Identify which cell holds the provided text, then report its (X, Y) central coordinate. 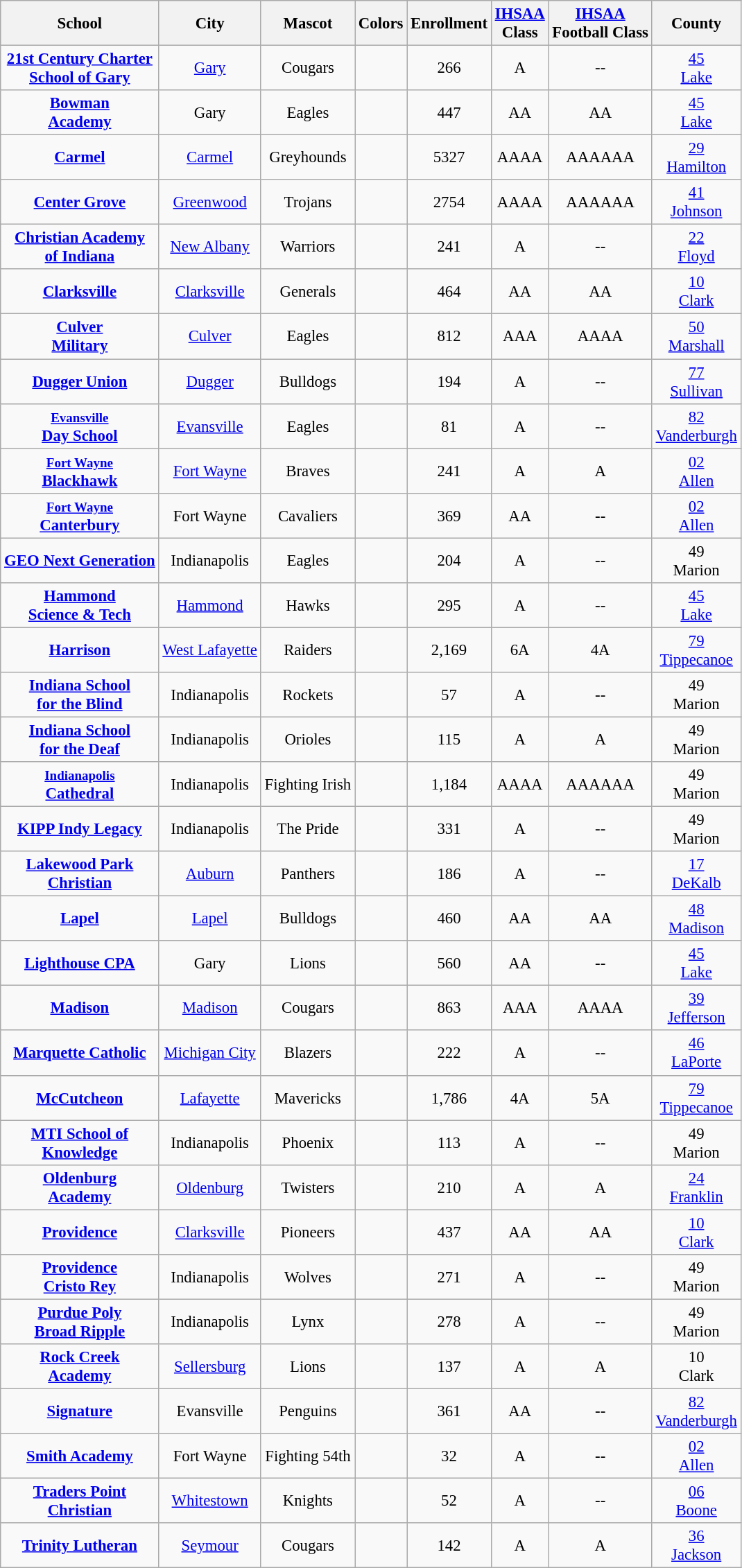
Orioles (308, 739)
KIPP Indy Legacy (80, 829)
2754 (449, 202)
39Jefferson (696, 1008)
Fort WayneBlackhawk (80, 471)
137 (449, 1367)
Rock CreekAcademy (80, 1367)
369 (449, 516)
Blazers (308, 1054)
HammondScience & Tech (80, 606)
Warriors (308, 247)
560 (449, 964)
331 (449, 829)
02 Allen (696, 471)
Whitestown (209, 1501)
Enrollment (449, 24)
5327 (449, 158)
52 (449, 1501)
The Pride (308, 829)
IHSAAClass (520, 24)
Rockets (308, 695)
Culver (209, 337)
17DeKalb (696, 873)
Knights (308, 1501)
22 Floyd (696, 247)
295 (449, 606)
Marquette Catholic (80, 1054)
Pioneers (308, 1232)
Fighting Irish (308, 785)
113 (449, 1142)
Indiana Schoolfor the Blind (80, 695)
New Albany (209, 247)
48 Madison (696, 919)
Auburn (209, 873)
Signature (80, 1411)
271 (449, 1277)
1,786 (449, 1098)
Twisters (308, 1187)
Lighthouse CPA (80, 964)
MTI School ofKnowledge (80, 1142)
210 (449, 1187)
222 (449, 1054)
77Sullivan (696, 381)
Generals (308, 291)
City (209, 24)
Mavericks (308, 1098)
186 (449, 873)
Braves (308, 471)
CulverMilitary (80, 337)
Trojans (308, 202)
McCutcheon (80, 1098)
ProvidenceCristo Rey (80, 1277)
50Marshall (696, 337)
Harrison (80, 650)
Dugger (209, 381)
460 (449, 919)
29 Hamilton (696, 158)
361 (449, 1411)
Lynx (308, 1321)
Penguins (308, 1411)
Seymour (209, 1546)
IHSAAFootball Class (601, 24)
BowmanAcademy (80, 112)
812 (449, 337)
GEO Next Generation (80, 560)
School (80, 24)
Dugger Union (80, 381)
464 (449, 291)
IndianapolisCathedral (80, 785)
21st Century CharterSchool of Gary (80, 68)
204 (449, 560)
Colors (381, 24)
41 Johnson (696, 202)
West Lafayette (209, 650)
Traders PointChristian (80, 1501)
142 (449, 1546)
Greenwood (209, 202)
Hawks (308, 606)
EvansvilleDay School (80, 426)
Michigan City (209, 1054)
Providence (80, 1232)
Wolves (308, 1277)
Fighting 54th (308, 1456)
Center Grove (80, 202)
36Jackson (696, 1546)
Greyhounds (308, 158)
Lakewood Park Christian (80, 873)
Sellersburg (209, 1367)
Indiana Schoolfor the Deaf (80, 739)
Oldenburg (209, 1187)
278 (449, 1321)
24Franklin (696, 1187)
81 (449, 426)
Trinity Lutheran (80, 1546)
863 (449, 1008)
57 (449, 695)
2,169 (449, 650)
266 (449, 68)
10 Clark (696, 291)
Lafayette (209, 1098)
Fort WayneCanterbury (80, 516)
447 (449, 112)
Raiders (308, 650)
Hammond (209, 606)
46 LaPorte (696, 1054)
Cavaliers (308, 516)
32 (449, 1456)
1,184 (449, 785)
Smith Academy (80, 1456)
194 (449, 381)
Mascot (308, 24)
Oldenburg Academy (80, 1187)
Christian Academyof Indiana (80, 247)
6A (520, 650)
Phoenix (308, 1142)
County (696, 24)
Panthers (308, 873)
437 (449, 1232)
06Boone (696, 1501)
Purdue PolyBroad Ripple (80, 1321)
5A (601, 1098)
115 (449, 739)
